Scan for the cell matching the given text and deliver its [x, y] coordinate at center. 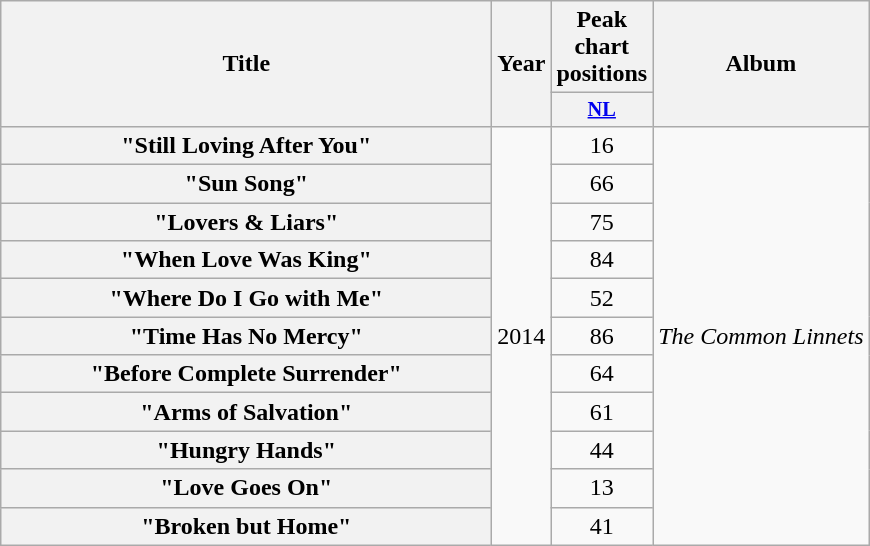
Year [522, 64]
The Common Linnets [761, 336]
"Hungry Hands" [246, 450]
NL [602, 110]
"Arms of Salvation" [246, 412]
66 [602, 184]
16 [602, 145]
84 [602, 260]
52 [602, 298]
"Before Complete Surrender" [246, 374]
"When Love Was King" [246, 260]
"Where Do I Go with Me" [246, 298]
41 [602, 526]
44 [602, 450]
86 [602, 336]
2014 [522, 336]
Peak chart positions [602, 47]
"Lovers & Liars" [246, 222]
75 [602, 222]
"Broken but Home" [246, 526]
Title [246, 64]
61 [602, 412]
"Time Has No Mercy" [246, 336]
"Still Loving After You" [246, 145]
Album [761, 64]
13 [602, 488]
"Sun Song" [246, 184]
"Love Goes On" [246, 488]
64 [602, 374]
